Detect which cell encompasses the target text, then output its [X, Y] center coordinate. 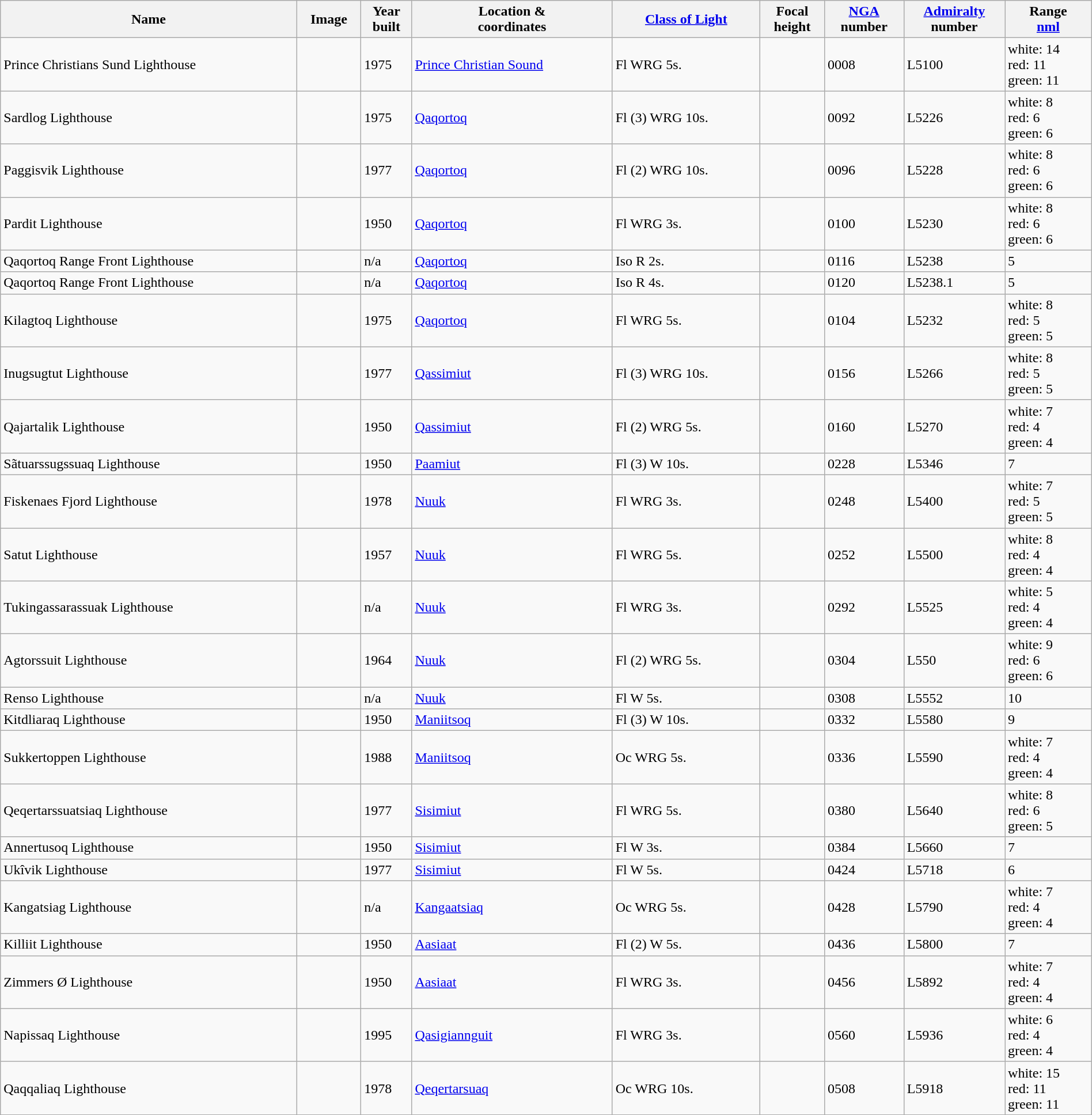
0292 [864, 608]
Name [149, 20]
Iso R 2s. [686, 261]
Kangaatsiaq [512, 907]
0120 [864, 283]
L5590 [954, 757]
Pardit Lighthouse [149, 223]
Prince Christians Sund Lighthouse [149, 65]
Zimmers Ø Lighthouse [149, 982]
0248 [864, 501]
0380 [864, 810]
Fl (2) W 5s. [686, 945]
L5346 [954, 464]
0428 [864, 907]
Kangatsiag Lighthouse [149, 907]
0156 [864, 373]
L5660 [954, 848]
L5100 [954, 65]
Ukîvik Lighthouse [149, 870]
Focalheight [793, 20]
L5790 [954, 907]
L5266 [954, 373]
Napissaq Lighthouse [149, 1035]
0228 [864, 464]
0096 [864, 170]
0384 [864, 848]
0092 [864, 117]
L5552 [954, 698]
L5936 [954, 1035]
Iso R 4s. [686, 283]
Killiit Lighthouse [149, 945]
white: 7red: 5green: 5 [1048, 501]
L5238.1 [954, 283]
0252 [864, 554]
L5640 [954, 810]
Qasigiannguit [512, 1035]
NGAnumber [864, 20]
0008 [864, 65]
L5718 [954, 870]
Kitdliaraq Lighthouse [149, 720]
Qeqertarsuaq [512, 1088]
L550 [954, 661]
L5230 [954, 223]
L5525 [954, 608]
Paamiut [512, 464]
Satut Lighthouse [149, 554]
L5226 [954, 117]
white: 15red: 11green: 11 [1048, 1088]
Qaqqaliaq Lighthouse [149, 1088]
L5580 [954, 720]
L5500 [954, 554]
white: 8red: 6green: 5 [1048, 810]
Fl W 3s. [686, 848]
1957 [386, 554]
1988 [386, 757]
Paggisvik Lighthouse [149, 170]
white: 9red: 6green: 6 [1048, 661]
white: 6red: 4green: 4 [1048, 1035]
Oc WRG 10s. [686, 1088]
Fiskenaes Fjord Lighthouse [149, 501]
Image [329, 20]
6 [1048, 870]
L5400 [954, 501]
Class of Light [686, 20]
Yearbuilt [386, 20]
0116 [864, 261]
white: 5red: 4green: 4 [1048, 608]
L5270 [954, 426]
Sukkertoppen Lighthouse [149, 757]
0508 [864, 1088]
0308 [864, 698]
0332 [864, 720]
0160 [864, 426]
Tukingassarassuak Lighthouse [149, 608]
Prince Christian Sound [512, 65]
Annertusoq Lighthouse [149, 848]
1995 [386, 1035]
0336 [864, 757]
L5918 [954, 1088]
0436 [864, 945]
Kilagtoq Lighthouse [149, 320]
Fl (2) WRG 10s. [686, 170]
Location &coordinates [512, 20]
Admiraltynumber [954, 20]
Qajartalik Lighthouse [149, 426]
0560 [864, 1035]
L5238 [954, 261]
Renso Lighthouse [149, 698]
L5892 [954, 982]
1964 [386, 661]
white: 8red: 4green: 4 [1048, 554]
Inugsugtut Lighthouse [149, 373]
0456 [864, 982]
0104 [864, 320]
L5228 [954, 170]
Rangenml [1048, 20]
Qeqertarssuatsiaq Lighthouse [149, 810]
9 [1048, 720]
Agtorssuit Lighthouse [149, 661]
L5232 [954, 320]
L5800 [954, 945]
Sardlog Lighthouse [149, 117]
10 [1048, 698]
white: 14red: 11green: 11 [1048, 65]
0424 [864, 870]
Sãtuarssugssuaq Lighthouse [149, 464]
0304 [864, 661]
0100 [864, 223]
